Provide the [X, Y] coordinate of the cell's center where the given text is located.  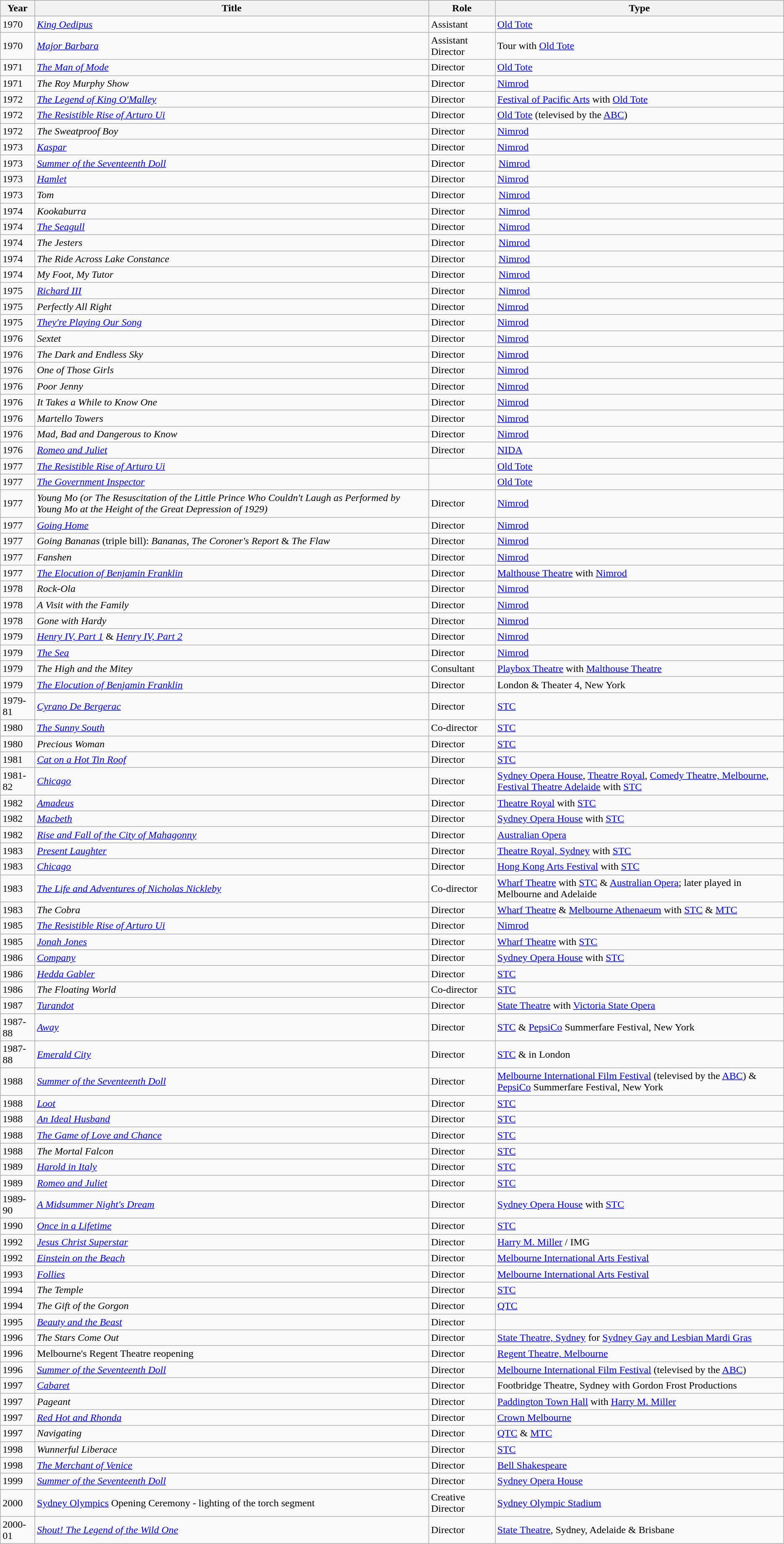
Wunnerful Liberace [232, 1449]
The Dark and Endless Sky [232, 354]
1993 [18, 1274]
Title [232, 8]
Harry M. Miller / IMG [639, 1242]
One of Those Girls [232, 370]
Hong Kong Arts Festival with STC [639, 867]
STC & PepsiCo Summerfare Festival, New York [639, 1027]
The Ride Across Lake Constance [232, 259]
Follies [232, 1274]
Jesus Christ Superstar [232, 1242]
The Legend of King O'Malley [232, 99]
Hamlet [232, 179]
Shout! The Legend of the Wild One [232, 1530]
The Roy Murphy Show [232, 83]
State Theatre, Sydney for Sydney Gay and Lesbian Mardi Gras [639, 1338]
The Seagull [232, 227]
Wharf Theatre & Melbourne Athenaeum with STC & MTC [639, 910]
Kaspar [232, 147]
Henry IV, Part 1 & Henry IV, Part 2 [232, 637]
Young Mo (or The Resuscitation of the Little Prince Who Couldn't Laugh as Performed by Young Mo at the Height of the Great Depression of 1929) [232, 503]
Red Hot and Rhonda [232, 1417]
The Floating World [232, 989]
Melbourne International Film Festival (televised by the ABC) [639, 1370]
Perfectly All Right [232, 307]
Sydney Opera House, Theatre Royal, Comedy Theatre, Melbourne, Festival Theatre Adelaide with STC [639, 782]
The Life and Adventures of Nicholas Nickleby [232, 888]
Old Tote (televised by the ABC) [639, 115]
Rock-Ola [232, 589]
Theatre Royal with STC [639, 803]
Creative Director [462, 1503]
1979-81 [18, 706]
Hedda Gabler [232, 973]
Assistant Director [462, 46]
NIDA [639, 450]
Major Barbara [232, 46]
STC & in London [639, 1055]
Wharf Theatre with STC [639, 942]
Mad, Bad and Dangerous to Know [232, 434]
The Sweatproof Boy [232, 131]
Footbridge Theatre, Sydney with Gordon Frost Productions [639, 1386]
Sydney Olympic Stadium [639, 1503]
The Stars Come Out [232, 1338]
The Government Inspector [232, 482]
Fanshen [232, 557]
A Midsummer Night's Dream [232, 1205]
Australian Opera [639, 835]
Bell Shakespeare [639, 1465]
Melbourne International Film Festival (televised by the ABC) & PepsiCo Summerfare Festival, New York [639, 1082]
Turandot [232, 1005]
1999 [18, 1481]
1981 [18, 760]
The Temple [232, 1290]
An Ideal Husband [232, 1119]
Tom [232, 195]
1987 [18, 1005]
A Visit with the Family [232, 605]
Role [462, 8]
Company [232, 958]
London & Theater 4, New York [639, 684]
Richard III [232, 291]
The High and the Mitey [232, 669]
Jonah Jones [232, 942]
Harold in Italy [232, 1167]
Sydney Olympics Opening Ceremony - lighting of the torch segment [232, 1503]
Wharf Theatre with STC & Australian Opera; later played in Melbourne and Adelaide [639, 888]
State Theatre, Sydney, Adelaide & Brisbane [639, 1530]
2000-01 [18, 1530]
Cat on a Hot Tin Roof [232, 760]
Crown Melbourne [639, 1417]
Regent Theatre, Melbourne [639, 1354]
The Sea [232, 653]
They're Playing Our Song [232, 323]
Away [232, 1027]
Martello Towers [232, 418]
Cyrano De Bergerac [232, 706]
1990 [18, 1226]
2000 [18, 1503]
Einstein on the Beach [232, 1258]
The Gift of the Gorgon [232, 1306]
1981-82 [18, 782]
Year [18, 8]
The Man of Mode [232, 67]
Gone with Hardy [232, 621]
Beauty and the Beast [232, 1322]
Sydney Opera House [639, 1481]
Amadeus [232, 803]
Consultant [462, 669]
The Game of Love and Chance [232, 1135]
Malthouse Theatre with Nimrod [639, 573]
QTC [639, 1306]
Tour with Old Tote [639, 46]
Playbox Theatre with Malthouse Theatre [639, 669]
Macbeth [232, 819]
The Sunny South [232, 728]
1989-90 [18, 1205]
Theatre Royal, Sydney with STC [639, 851]
Assistant [462, 24]
My Foot, My Tutor [232, 275]
Loot [232, 1103]
The Merchant of Venice [232, 1465]
Rise and Fall of the City of Mahagonny [232, 835]
Pageant [232, 1402]
Emerald City [232, 1055]
State Theatre with Victoria State Opera [639, 1005]
Paddington Town Hall with Harry M. Miller [639, 1402]
Cabaret [232, 1386]
Once in a Lifetime [232, 1226]
The Cobra [232, 910]
Poor Jenny [232, 386]
QTC & MTC [639, 1433]
Going Home [232, 525]
The Mortal Falcon [232, 1151]
King Oedipus [232, 24]
Going Bananas (triple bill): Bananas, The Coroner's Report & The Flaw [232, 541]
Precious Woman [232, 744]
The Jesters [232, 243]
Kookaburra [232, 211]
It Takes a While to Know One [232, 402]
Present Laughter [232, 851]
Sextet [232, 338]
Navigating [232, 1433]
1995 [18, 1322]
Melbourne's Regent Theatre reopening [232, 1354]
Type [639, 8]
Festival of Pacific Arts with Old Tote [639, 99]
